Output the (X, Y) coordinate of the center of the cell containing the given text.  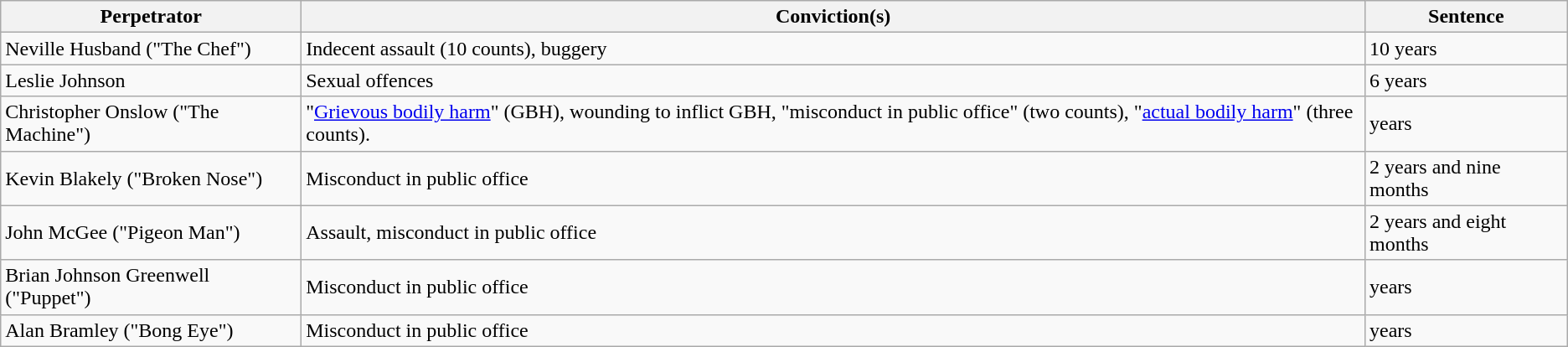
Leslie Johnson (151, 80)
10 years (1466, 49)
Neville Husband ("The Chef") (151, 49)
Assault, misconduct in public office (833, 233)
John McGee ("Pigeon Man") (151, 233)
Brian Johnson Greenwell ("Puppet") (151, 287)
Conviction(s) (833, 17)
Perpetrator (151, 17)
2 years and eight months (1466, 233)
Indecent assault (10 counts), buggery (833, 49)
"Grievous bodily harm" (GBH), wounding to inflict GBH, "misconduct in public office" (two counts), "actual bodily harm" (three counts). (833, 124)
Sexual offences (833, 80)
Christopher Onslow ("The Machine") (151, 124)
Kevin Blakely ("Broken Nose") (151, 178)
6 years (1466, 80)
Alan Bramley ("Bong Eye") (151, 330)
Sentence (1466, 17)
2 years and nine months (1466, 178)
